Pinpoint the cell where the given text exists, returning its [X, Y] midpoint coordinate. 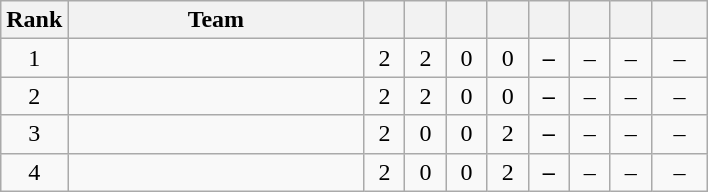
1 [34, 58]
Rank [34, 20]
Team [216, 20]
3 [34, 134]
4 [34, 172]
